Locate the cell with the specified text and output its (X, Y) center coordinate. 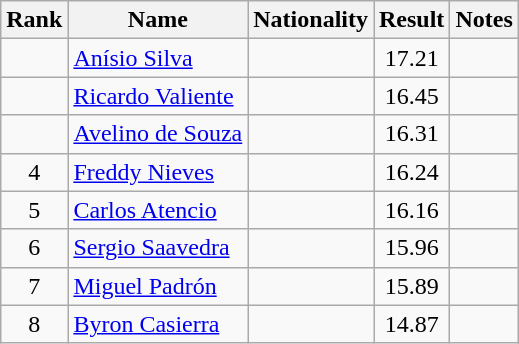
15.96 (412, 248)
Result (412, 20)
4 (34, 172)
6 (34, 248)
Byron Casierra (158, 324)
Anísio Silva (158, 58)
14.87 (412, 324)
Rank (34, 20)
5 (34, 210)
Avelino de Souza (158, 134)
Sergio Saavedra (158, 248)
Miguel Padrón (158, 286)
15.89 (412, 286)
17.21 (412, 58)
16.24 (412, 172)
Nationality (311, 20)
Ricardo Valiente (158, 96)
16.31 (412, 134)
7 (34, 286)
Freddy Nieves (158, 172)
16.16 (412, 210)
8 (34, 324)
Notes (484, 20)
Carlos Atencio (158, 210)
16.45 (412, 96)
Name (158, 20)
